Scan for the cell matching the given text and deliver its (x, y) coordinate at center. 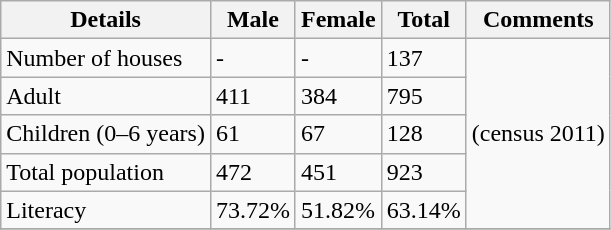
63.14% (424, 210)
Total (424, 20)
Adult (106, 96)
51.82% (338, 210)
472 (252, 172)
Details (106, 20)
Female (338, 20)
Number of houses (106, 58)
384 (338, 96)
Total population (106, 172)
137 (424, 58)
73.72% (252, 210)
Literacy (106, 210)
67 (338, 134)
411 (252, 96)
Comments (538, 20)
61 (252, 134)
(census 2011) (538, 134)
795 (424, 96)
Children (0–6 years) (106, 134)
451 (338, 172)
128 (424, 134)
923 (424, 172)
Male (252, 20)
